Scan for the cell matching the given text and deliver its (x, y) coordinate at center. 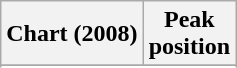
Chart (2008) (72, 34)
Peakposition (189, 34)
